Search for the cell housing the specified text and yield its [x, y] center coordinate. 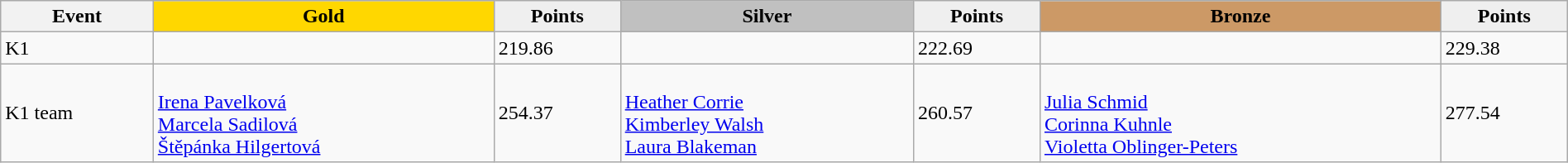
Silver [767, 17]
222.69 [978, 48]
229.38 [1503, 48]
219.86 [557, 48]
Gold [323, 17]
K1 [78, 48]
254.37 [557, 113]
260.57 [978, 113]
Julia SchmidCorinna KuhnleVioletta Oblinger-Peters [1241, 113]
Irena PavelkováMarcela SadilováŠtěpánka Hilgertová [323, 113]
Heather CorrieKimberley WalshLaura Blakeman [767, 113]
277.54 [1503, 113]
Event [78, 17]
K1 team [78, 113]
Bronze [1241, 17]
